Identify which cell holds the provided text, then report its [x, y] central coordinate. 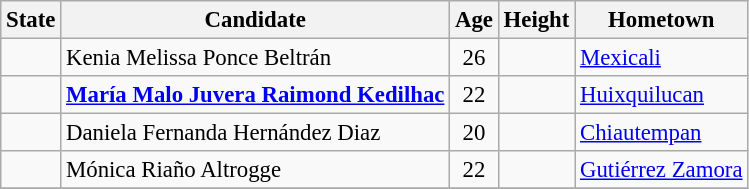
Candidate [256, 20]
Mexicali [662, 58]
María Malo Juvera Raimond Kedilhac [256, 95]
Mónica Riaño Altrogge [256, 170]
Chiautempan [662, 133]
Daniela Fernanda Hernández Diaz [256, 133]
Huixquilucan [662, 95]
Kenia Melissa Ponce Beltrán [256, 58]
Hometown [662, 20]
Gutiérrez Zamora [662, 170]
Height [536, 20]
Age [474, 20]
State [31, 20]
26 [474, 58]
20 [474, 133]
